Capture the cell that displays the provided text and extract its [X, Y] central coordinate. 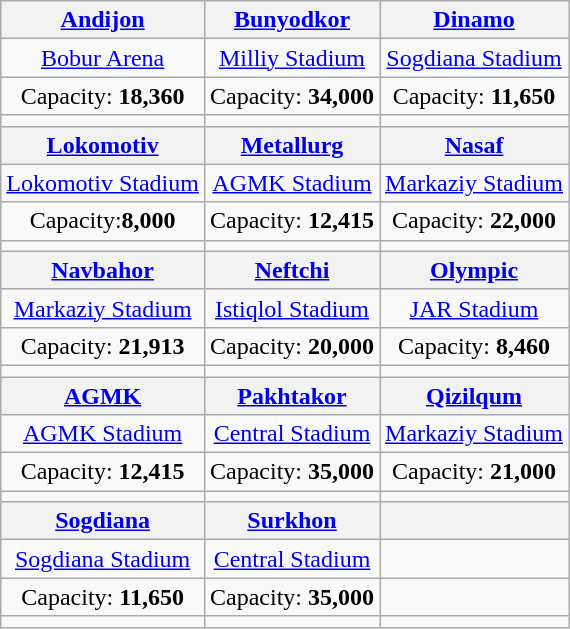
Capacity: 21,000 [474, 472]
Lokomotiv [103, 145]
Metallurg [292, 145]
Capacity: 21,913 [103, 346]
Capacity:8,000 [103, 221]
Bobur Arena [103, 58]
Nasaf [474, 145]
Capacity: 18,360 [103, 96]
Bunyodkor [292, 20]
Istiqlol Stadium [292, 308]
Neftchi [292, 270]
Lokomotiv Stadium [103, 183]
Surkhon [292, 521]
Milliy Stadium [292, 58]
Navbahor [103, 270]
Capacity: 22,000 [474, 221]
Olympic [474, 270]
Capacity: 34,000 [292, 96]
Sogdiana [103, 521]
Pakhtakor [292, 395]
Qizilqum [474, 395]
Dinamo [474, 20]
Andijon [103, 20]
Capacity: 8,460 [474, 346]
AGMK [103, 395]
JAR Stadium [474, 308]
Capacity: 20,000 [292, 346]
